Capture the cell that displays the provided text and extract its [X, Y] central coordinate. 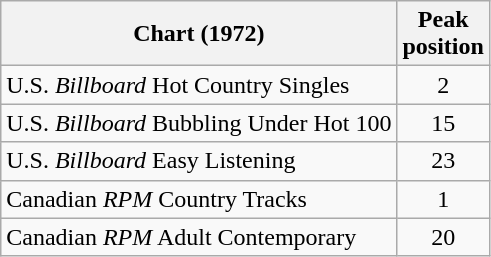
Chart (1972) [199, 34]
U.S. Billboard Bubbling Under Hot 100 [199, 123]
23 [443, 161]
15 [443, 123]
Canadian RPM Adult Contemporary [199, 237]
U.S. Billboard Easy Listening [199, 161]
2 [443, 85]
1 [443, 199]
U.S. Billboard Hot Country Singles [199, 85]
Canadian RPM Country Tracks [199, 199]
20 [443, 237]
Peakposition [443, 34]
